Identify which cell holds the provided text, then report its (x, y) central coordinate. 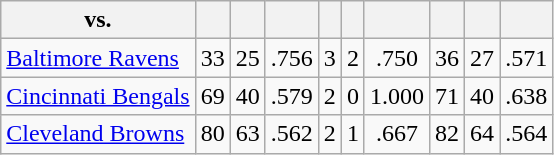
63 (248, 134)
.571 (526, 58)
1 (352, 134)
vs. (98, 20)
33 (212, 58)
.579 (292, 96)
Cleveland Browns (98, 134)
3 (330, 58)
1.000 (396, 96)
.750 (396, 58)
Baltimore Ravens (98, 58)
.638 (526, 96)
27 (482, 58)
36 (446, 58)
71 (446, 96)
Cincinnati Bengals (98, 96)
64 (482, 134)
25 (248, 58)
.667 (396, 134)
.562 (292, 134)
69 (212, 96)
82 (446, 134)
0 (352, 96)
80 (212, 134)
.564 (526, 134)
.756 (292, 58)
